From the cell containing the given text, extract its center point as [x, y] coordinate. 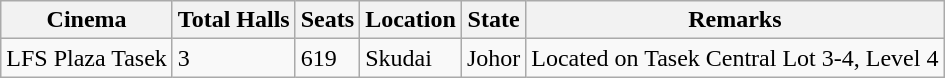
3 [234, 58]
Seats [327, 20]
Remarks [735, 20]
Located on Tasek Central Lot 3-4, Level 4 [735, 58]
Location [411, 20]
State [493, 20]
Cinema [87, 20]
Johor [493, 58]
Skudai [411, 58]
Total Halls [234, 20]
LFS Plaza Tasek [87, 58]
619 [327, 58]
